Provide the (x, y) coordinate of the cell's center where the given text is located.  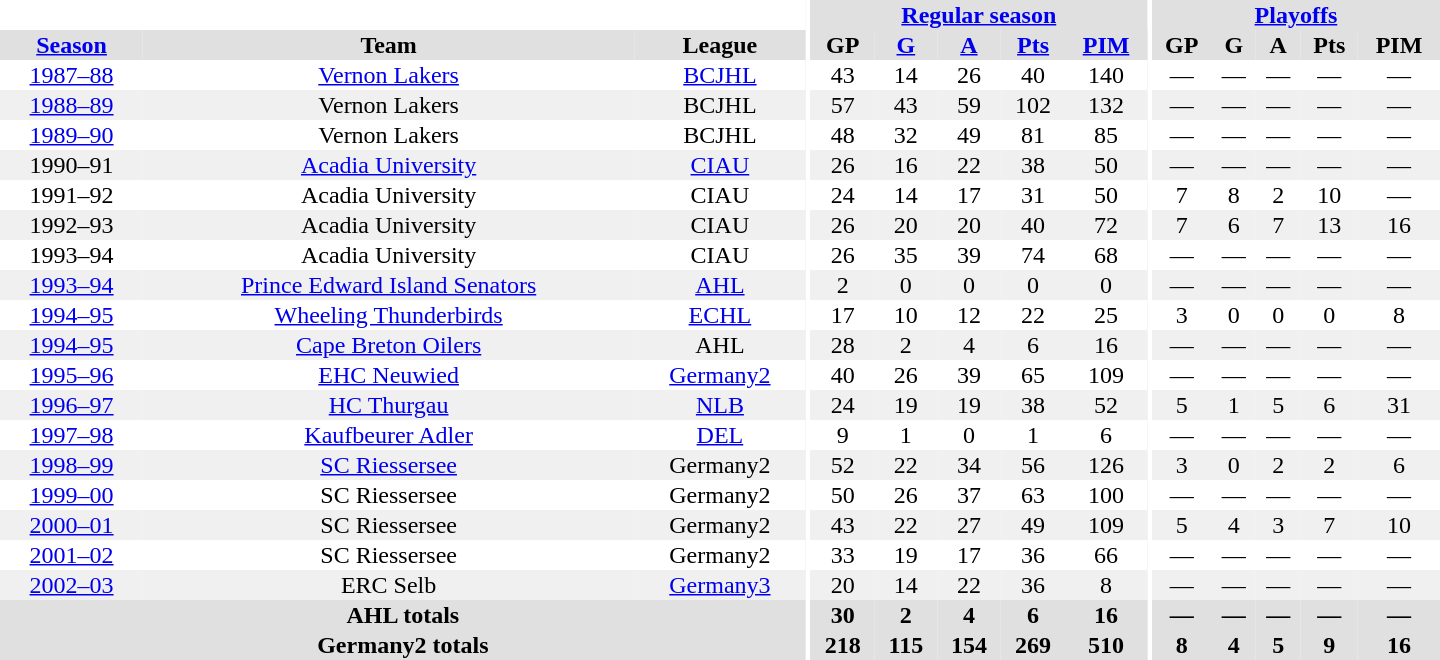
85 (1106, 135)
Germany3 (720, 585)
1990–91 (72, 165)
32 (906, 135)
510 (1106, 645)
56 (1033, 465)
63 (1033, 495)
Wheeling Thunderbirds (388, 315)
25 (1106, 315)
30 (843, 615)
ERC Selb (388, 585)
NLB (720, 405)
AHL totals (403, 615)
2000–01 (72, 525)
154 (969, 645)
57 (843, 105)
1996–97 (72, 405)
132 (1106, 105)
Cape Breton Oilers (388, 345)
1987–88 (72, 75)
Kaufbeurer Adler (388, 435)
81 (1033, 135)
ECHL (720, 315)
66 (1106, 555)
1988–89 (72, 105)
218 (843, 645)
2001–02 (72, 555)
12 (969, 315)
1992–93 (72, 225)
League (720, 45)
Playoffs (1296, 15)
100 (1106, 495)
115 (906, 645)
140 (1106, 75)
33 (843, 555)
72 (1106, 225)
Prince Edward Island Senators (388, 285)
37 (969, 495)
59 (969, 105)
1989–90 (72, 135)
1998–99 (72, 465)
Season (72, 45)
102 (1033, 105)
126 (1106, 465)
35 (906, 255)
1991–92 (72, 195)
1995–96 (72, 375)
EHC Neuwied (388, 375)
65 (1033, 375)
Germany2 totals (403, 645)
34 (969, 465)
Team (388, 45)
Regular season (979, 15)
48 (843, 135)
2002–03 (72, 585)
1999–00 (72, 495)
28 (843, 345)
269 (1033, 645)
DEL (720, 435)
1997–98 (72, 435)
74 (1033, 255)
27 (969, 525)
13 (1329, 225)
HC Thurgau (388, 405)
68 (1106, 255)
